Provide the (X, Y) coordinate of the cell's center where the given text is located.  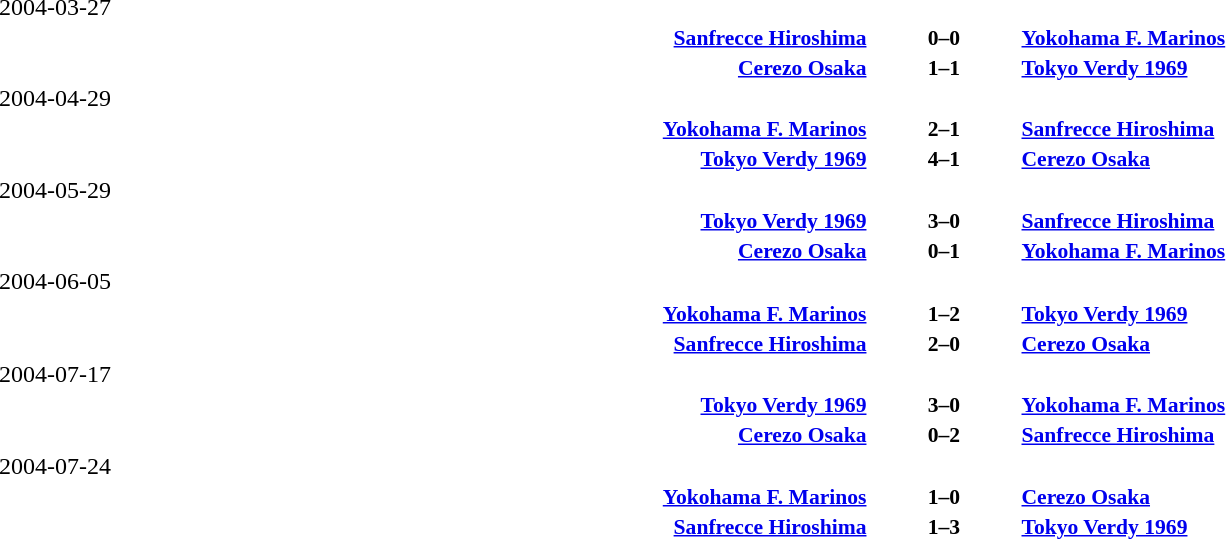
2–1 (944, 129)
4–1 (944, 159)
0–2 (944, 435)
1–2 (944, 314)
1–0 (944, 496)
2–0 (944, 344)
0–0 (944, 38)
0–1 (944, 250)
1–1 (944, 68)
